Pinpoint the cell where the given text exists, returning its (X, Y) midpoint coordinate. 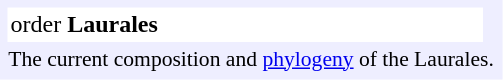
The current composition and phylogeny of the Laurales. (252, 58)
order Laurales (245, 24)
